Output the (X, Y) coordinate of the center of the cell containing the given text.  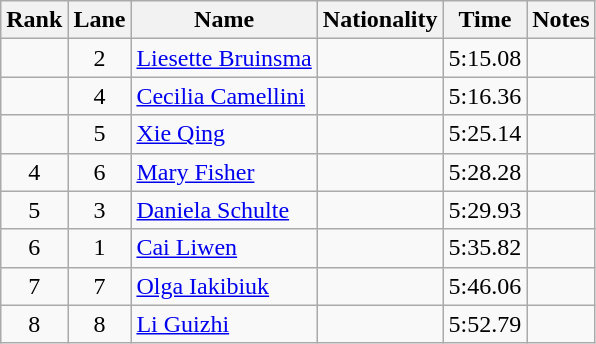
5:46.06 (485, 286)
Nationality (380, 20)
Cai Liwen (224, 248)
Mary Fisher (224, 172)
Name (224, 20)
Li Guizhi (224, 324)
Liesette Bruinsma (224, 58)
Xie Qing (224, 134)
5:52.79 (485, 324)
2 (100, 58)
Olga Iakibiuk (224, 286)
5:28.28 (485, 172)
5:15.08 (485, 58)
Notes (561, 20)
1 (100, 248)
5:25.14 (485, 134)
Time (485, 20)
3 (100, 210)
Rank (34, 20)
5:16.36 (485, 96)
Daniela Schulte (224, 210)
5:35.82 (485, 248)
5:29.93 (485, 210)
Cecilia Camellini (224, 96)
Lane (100, 20)
